Return the (X, Y) coordinate for the center point of the cell that contains the specified text.  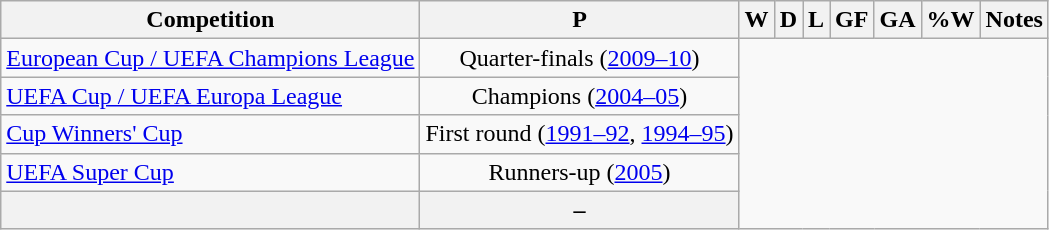
UEFA Cup / UEFA Europa League (210, 96)
Notes (1014, 20)
European Cup / UEFA Champions League (210, 58)
Runners-up (2005) (580, 172)
L (816, 20)
Quarter-finals (2009–10) (580, 58)
GF (852, 20)
W (756, 20)
UEFA Super Cup (210, 172)
Competition (210, 20)
First round (1991–92, 1994–95) (580, 134)
– (580, 210)
GA (898, 20)
%W (950, 20)
Cup Winners' Cup (210, 134)
D (788, 20)
P (580, 20)
Champions (2004–05) (580, 96)
